Extract the (x, y) coordinate from the center of the cell holding the provided text.  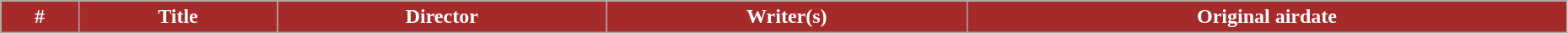
# (40, 17)
Writer(s) (787, 17)
Director (442, 17)
Original airdate (1267, 17)
Title (177, 17)
